Determine the [x, y] coordinate at the center of the cell enclosing the given text.  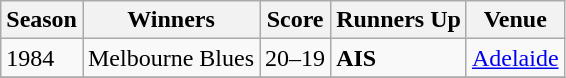
Winners [170, 20]
Melbourne Blues [170, 58]
AIS [399, 58]
Adelaide [515, 58]
Season [42, 20]
Venue [515, 20]
1984 [42, 58]
Runners Up [399, 20]
Score [296, 20]
20–19 [296, 58]
